Determine the [X, Y] coordinate at the center of the cell enclosing the given text.  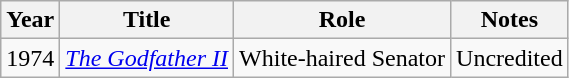
Year [30, 20]
Uncredited [510, 58]
Role [342, 20]
The Godfather II [147, 58]
Notes [510, 20]
White-haired Senator [342, 58]
Title [147, 20]
1974 [30, 58]
